From the cell containing the given text, extract its center point as [x, y] coordinate. 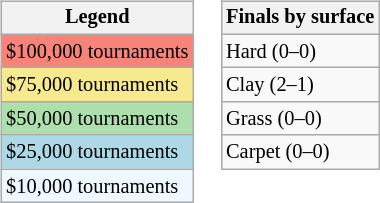
Grass (0–0) [300, 119]
Finals by surface [300, 18]
$50,000 tournaments [97, 119]
$10,000 tournaments [97, 186]
Carpet (0–0) [300, 152]
Legend [97, 18]
$25,000 tournaments [97, 152]
$100,000 tournaments [97, 51]
Hard (0–0) [300, 51]
$75,000 tournaments [97, 85]
Clay (2–1) [300, 85]
